Pinpoint the cell where the given text exists, returning its [X, Y] midpoint coordinate. 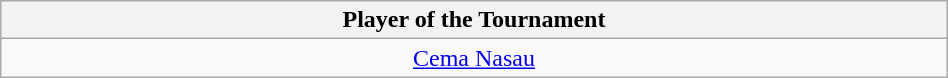
Cema Nasau [474, 58]
Player of the Tournament [474, 20]
